Identify which cell holds the provided text, then report its (x, y) central coordinate. 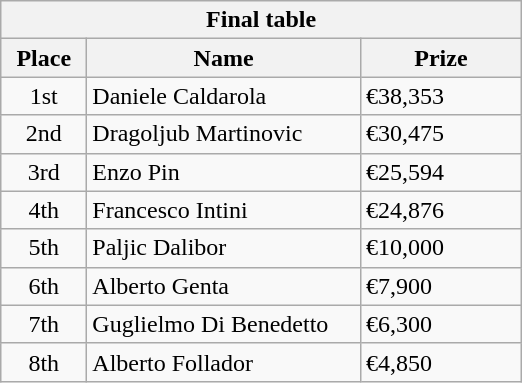
3rd (44, 172)
Prize (440, 58)
Guglielmo Di Benedetto (224, 324)
Francesco Intini (224, 210)
5th (44, 248)
€24,876 (440, 210)
Place (44, 58)
€7,900 (440, 286)
Final table (262, 20)
8th (44, 362)
4th (44, 210)
€38,353 (440, 96)
€25,594 (440, 172)
€10,000 (440, 248)
Alberto Genta (224, 286)
€6,300 (440, 324)
Daniele Caldarola (224, 96)
Alberto Follador (224, 362)
Name (224, 58)
Paljic Dalibor (224, 248)
6th (44, 286)
Dragoljub Martinovic (224, 134)
Enzo Pin (224, 172)
1st (44, 96)
€30,475 (440, 134)
€4,850 (440, 362)
2nd (44, 134)
7th (44, 324)
